Pinpoint the cell where the given text exists, returning its (X, Y) midpoint coordinate. 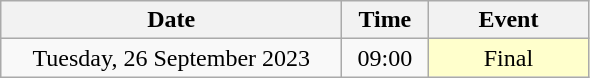
Time (385, 20)
Tuesday, 26 September 2023 (172, 58)
Event (508, 20)
Final (508, 58)
09:00 (385, 58)
Date (172, 20)
